Detect which cell encompasses the target text, then output its [X, Y] center coordinate. 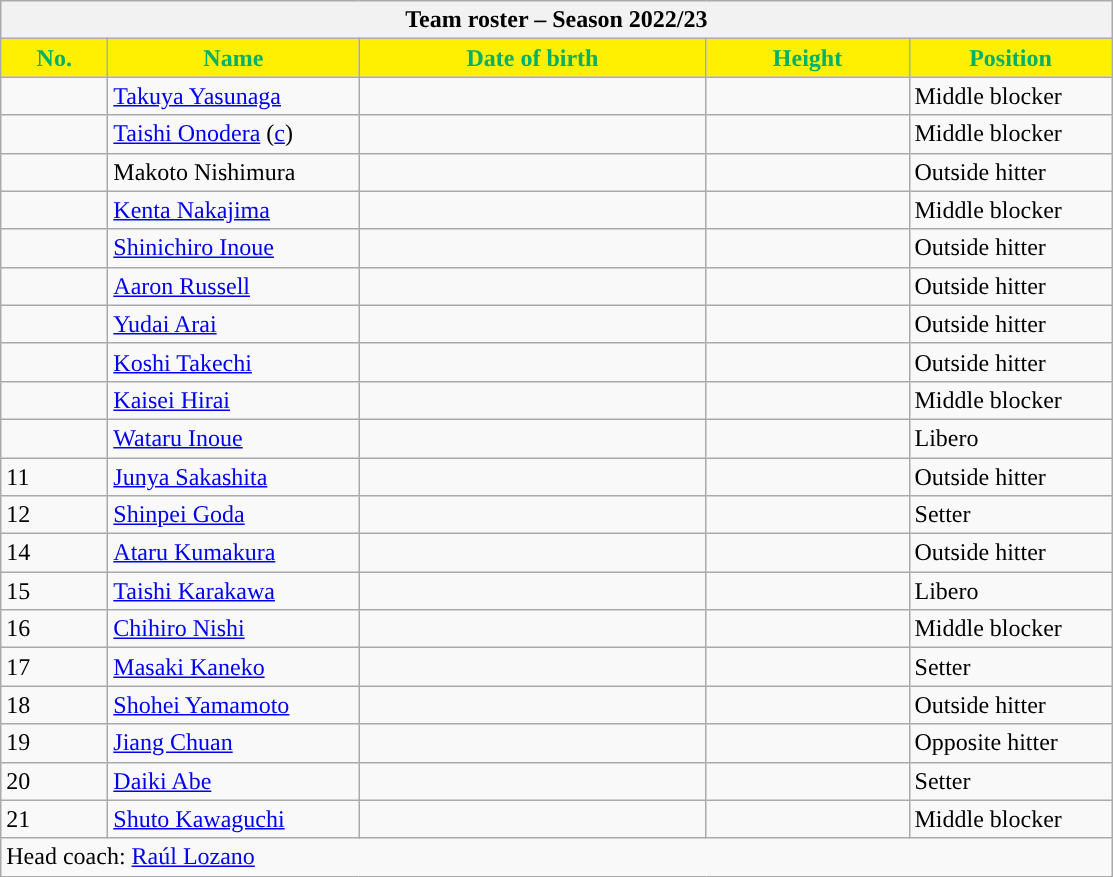
No. [54, 58]
Yudai Arai [234, 324]
Shuto Kawaguchi [234, 819]
15 [54, 591]
Jiang Chuan [234, 743]
Makoto Nishimura [234, 172]
14 [54, 553]
Koshi Takechi [234, 362]
Shinichiro Inoue [234, 248]
Team roster – Season 2022/23 [556, 20]
20 [54, 781]
Takuya Yasunaga [234, 96]
Date of birth [532, 58]
Chihiro Nishi [234, 629]
16 [54, 629]
Head coach: Raúl Lozano [556, 857]
Taishi Onodera (c) [234, 134]
21 [54, 819]
18 [54, 705]
Opposite hitter [1010, 743]
Height [808, 58]
19 [54, 743]
11 [54, 477]
Kaisei Hirai [234, 400]
Wataru Inoue [234, 438]
Ataru Kumakura [234, 553]
Aaron Russell [234, 286]
17 [54, 667]
Daiki Abe [234, 781]
Junya Sakashita [234, 477]
12 [54, 515]
Kenta Nakajima [234, 210]
Name [234, 58]
Taishi Karakawa [234, 591]
Shinpei Goda [234, 515]
Shohei Yamamoto [234, 705]
Masaki Kaneko [234, 667]
Position [1010, 58]
